From the cell containing the given text, extract its center point as [x, y] coordinate. 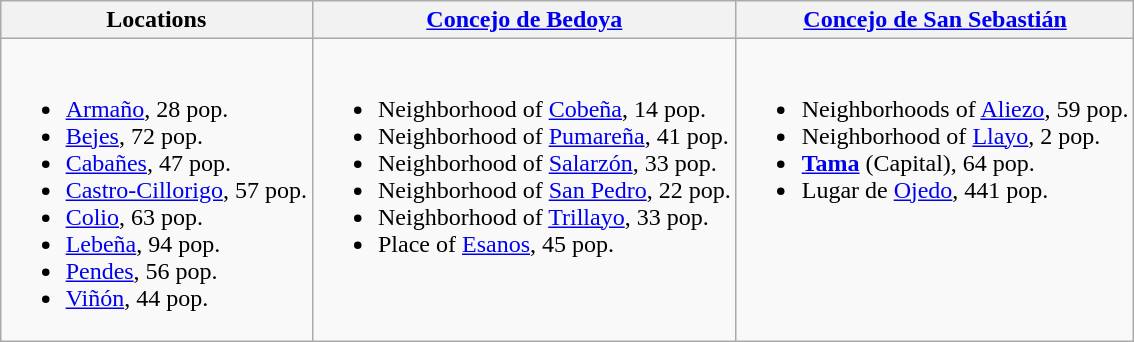
Neighborhoods of Aliezo, 59 pop.Neighborhood of Llayo, 2 pop.Tama (Capital), 64 pop.Lugar de Ojedo, 441 pop. [935, 190]
Concejo de San Sebastián [935, 20]
Armaño, 28 pop.Bejes, 72 pop.Cabañes, 47 pop.Castro-Cillorigo, 57 pop.Colio, 63 pop.Lebeña, 94 pop.Pendes, 56 pop.Viñón, 44 pop. [156, 190]
Locations [156, 20]
Concejo de Bedoya [524, 20]
